Extract the [x, y] coordinate from the center of the cell holding the provided text.  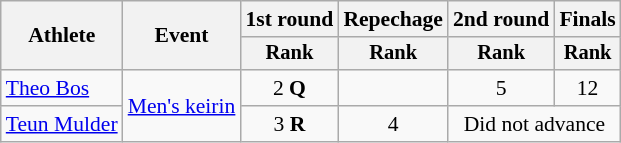
Did not advance [534, 124]
Men's keirin [182, 106]
1st round [289, 19]
2 Q [289, 88]
4 [393, 124]
Event [182, 36]
Theo Bos [62, 88]
2nd round [501, 19]
12 [588, 88]
Repechage [393, 19]
Finals [588, 19]
Teun Mulder [62, 124]
Athlete [62, 36]
5 [501, 88]
3 R [289, 124]
